Locate the cell with the specified text and output its (X, Y) center coordinate. 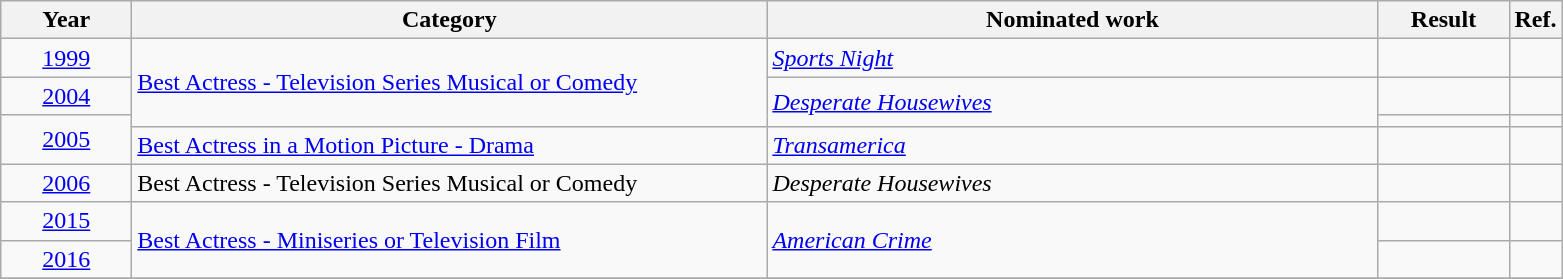
Result (1444, 20)
2016 (66, 259)
1999 (66, 58)
Sports Night (1072, 58)
Best Actress in a Motion Picture - Drama (450, 145)
Best Actress - Miniseries or Television Film (450, 240)
Year (66, 20)
2015 (66, 221)
Ref. (1536, 20)
2006 (66, 183)
Category (450, 20)
2004 (66, 96)
American Crime (1072, 240)
Transamerica (1072, 145)
2005 (66, 140)
Nominated work (1072, 20)
